Determine the [X, Y] coordinate at the center of the cell enclosing the given text.  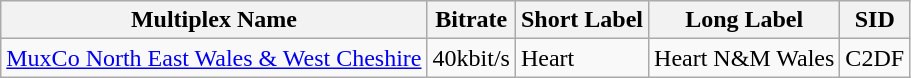
Short Label [582, 20]
Heart [582, 58]
Multiplex Name [214, 20]
MuxCo North East Wales & West Cheshire [214, 58]
40kbit/s [471, 58]
SID [875, 20]
Heart N&M Wales [744, 58]
Bitrate [471, 20]
C2DF [875, 58]
Long Label [744, 20]
